Extract the [x, y] coordinate from the center of the cell holding the provided text.  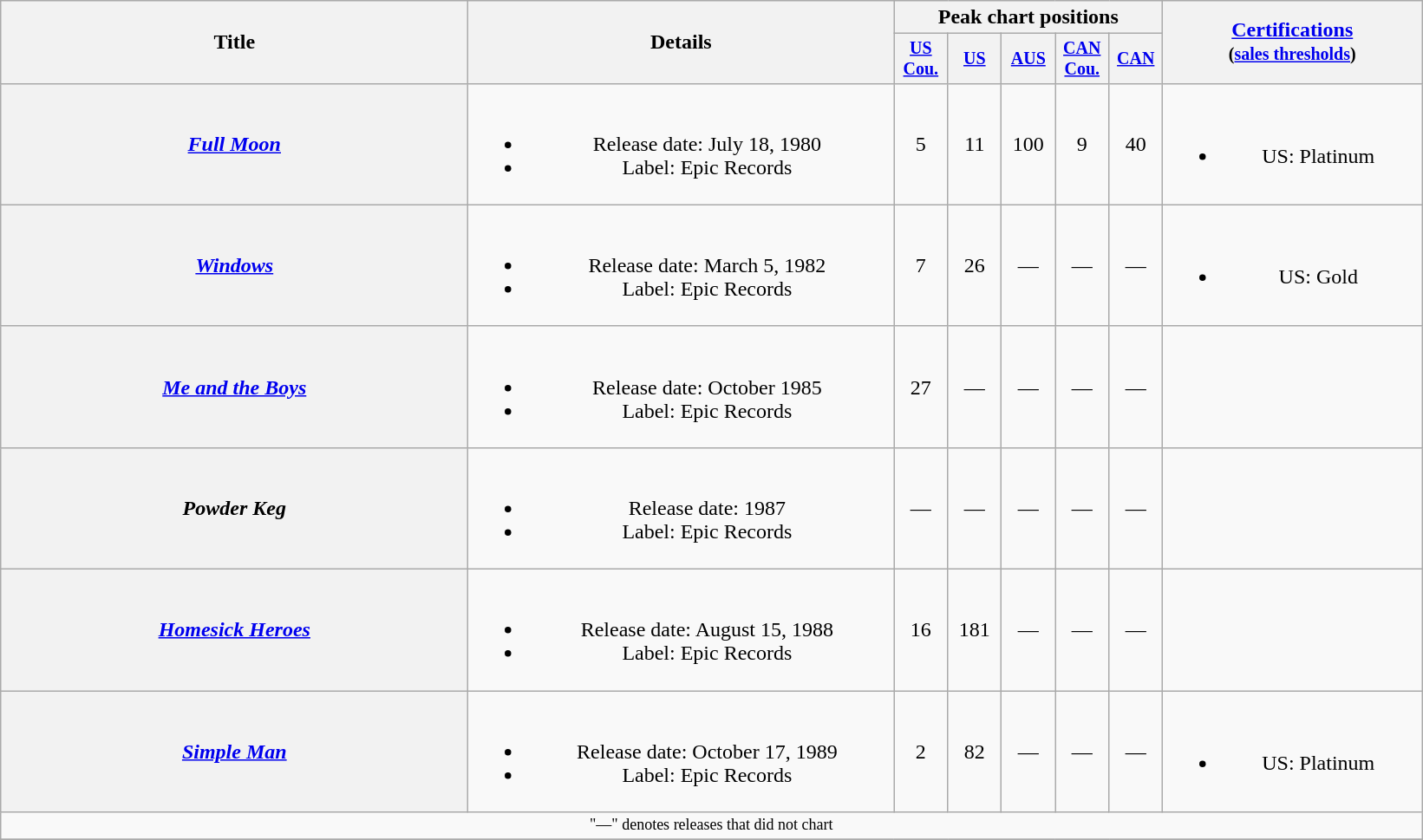
Certifications(sales thresholds) [1292, 42]
9 [1082, 144]
Release date: August 15, 1988Label: Epic Records [682, 630]
AUS [1028, 59]
7 [921, 265]
11 [975, 144]
CAN Cou. [1082, 59]
Details [682, 42]
Peak chart positions [1028, 17]
Me and the Boys [234, 387]
Release date: March 5, 1982Label: Epic Records [682, 265]
CAN [1136, 59]
27 [921, 387]
Release date: October 1985Label: Epic Records [682, 387]
40 [1136, 144]
US Cou. [921, 59]
US: Gold [1292, 265]
Full Moon [234, 144]
2 [921, 752]
82 [975, 752]
100 [1028, 144]
Simple Man [234, 752]
181 [975, 630]
"—" denotes releases that did not chart [711, 825]
Release date: 1987Label: Epic Records [682, 508]
Title [234, 42]
26 [975, 265]
Release date: October 17, 1989Label: Epic Records [682, 752]
Powder Keg [234, 508]
Windows [234, 265]
Homesick Heroes [234, 630]
5 [921, 144]
16 [921, 630]
US [975, 59]
Release date: July 18, 1980Label: Epic Records [682, 144]
